For the text-containing cell, return its midpoint in [x, y] coordinate format. 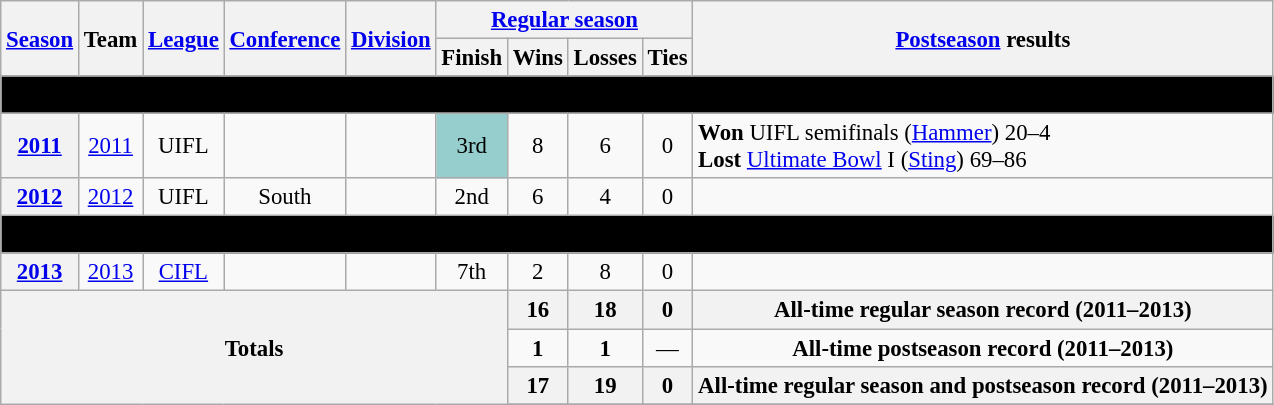
Totals [254, 348]
Won UIFL semifinals (Hammer) 20–4Lost Ultimate Bowl I (Sting) 69–86 [983, 146]
CIFL [184, 273]
— [668, 348]
19 [605, 385]
Season [40, 38]
Finish [472, 58]
Postseason results [983, 38]
Losses [605, 58]
2 [538, 273]
Division [391, 38]
Eastern Kentucky Drillers [637, 95]
Team [110, 38]
16 [538, 310]
All-time regular season and postseason record (2011–2013) [983, 385]
League [184, 38]
Conference [285, 38]
7th [472, 273]
All-time postseason record (2011–2013) [983, 348]
Wins [538, 58]
18 [605, 310]
South [285, 197]
All-time regular season record (2011–2013) [983, 310]
3rd [472, 146]
4 [605, 197]
2nd [472, 197]
Ties [668, 58]
17 [538, 385]
Regular season [564, 20]
Kentucky Drillers [637, 235]
